Determine the (x, y) coordinate at the center of the cell enclosing the given text.  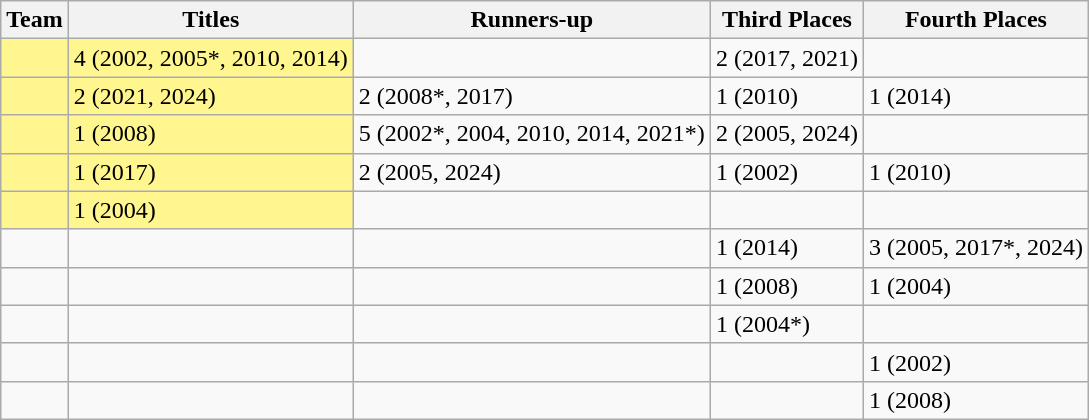
2 (2021, 2024) (210, 96)
1 (2017) (210, 172)
Fourth Places (976, 20)
4 (2002, 2005*, 2010, 2014) (210, 58)
2 (2008*, 2017) (532, 96)
1 (2004*) (786, 324)
Titles (210, 20)
Team (35, 20)
3 (2005, 2017*, 2024) (976, 248)
Third Places (786, 20)
Runners-up (532, 20)
2 (2017, 2021) (786, 58)
5 (2002*, 2004, 2010, 2014, 2021*) (532, 134)
